Search for the cell housing the specified text and yield its [X, Y] center coordinate. 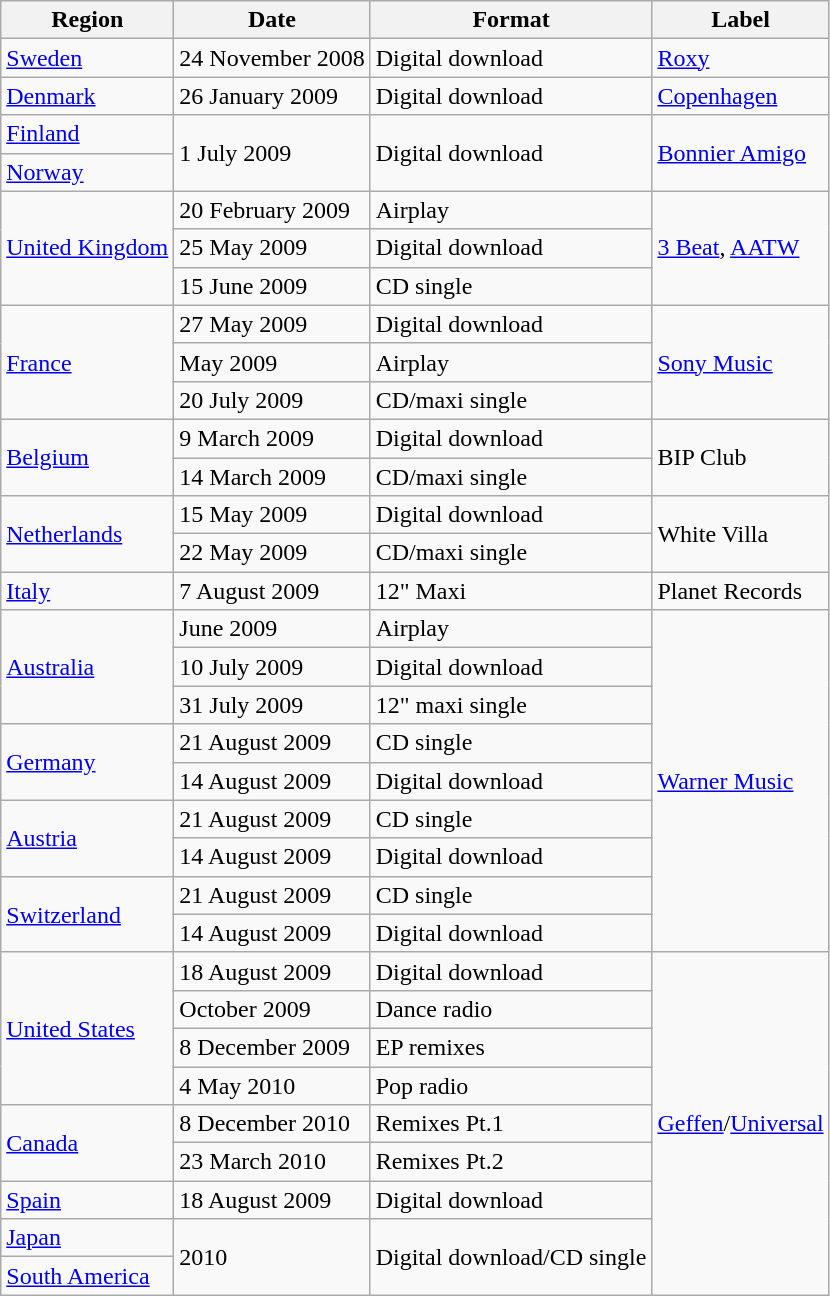
Belgium [88, 457]
Spain [88, 1200]
Roxy [740, 58]
14 March 2009 [272, 477]
12" Maxi [511, 591]
Australia [88, 667]
United Kingdom [88, 248]
20 February 2009 [272, 210]
31 July 2009 [272, 705]
8 December 2010 [272, 1124]
Region [88, 20]
EP remixes [511, 1047]
Japan [88, 1238]
Remixes Pt.2 [511, 1162]
Warner Music [740, 782]
Austria [88, 838]
Sweden [88, 58]
Sony Music [740, 362]
9 March 2009 [272, 438]
12" maxi single [511, 705]
23 March 2010 [272, 1162]
Norway [88, 172]
Dance radio [511, 1009]
4 May 2010 [272, 1085]
Finland [88, 134]
25 May 2009 [272, 248]
Italy [88, 591]
May 2009 [272, 362]
Denmark [88, 96]
Copenhagen [740, 96]
7 August 2009 [272, 591]
South America [88, 1276]
United States [88, 1028]
Bonnier Amigo [740, 153]
8 December 2009 [272, 1047]
White Villa [740, 534]
15 June 2009 [272, 286]
Netherlands [88, 534]
27 May 2009 [272, 324]
Date [272, 20]
20 July 2009 [272, 400]
BIP Club [740, 457]
10 July 2009 [272, 667]
24 November 2008 [272, 58]
Geffen/Universal [740, 1124]
26 January 2009 [272, 96]
22 May 2009 [272, 553]
15 May 2009 [272, 515]
Format [511, 20]
France [88, 362]
October 2009 [272, 1009]
3 Beat, AATW [740, 248]
Remixes Pt.1 [511, 1124]
1 July 2009 [272, 153]
Planet Records [740, 591]
2010 [272, 1257]
Switzerland [88, 914]
Germany [88, 762]
Digital download/CD single [511, 1257]
Label [740, 20]
Canada [88, 1143]
June 2009 [272, 629]
Pop radio [511, 1085]
